Detect which cell encompasses the target text, then output its (x, y) center coordinate. 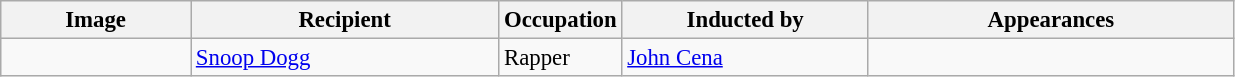
Image (96, 20)
Rapper (560, 58)
Appearances (1050, 20)
John Cena (746, 58)
Inducted by (746, 20)
Recipient (345, 20)
Snoop Dogg (345, 58)
Occupation (560, 20)
